For the text-containing cell, return its midpoint in [X, Y] coordinate format. 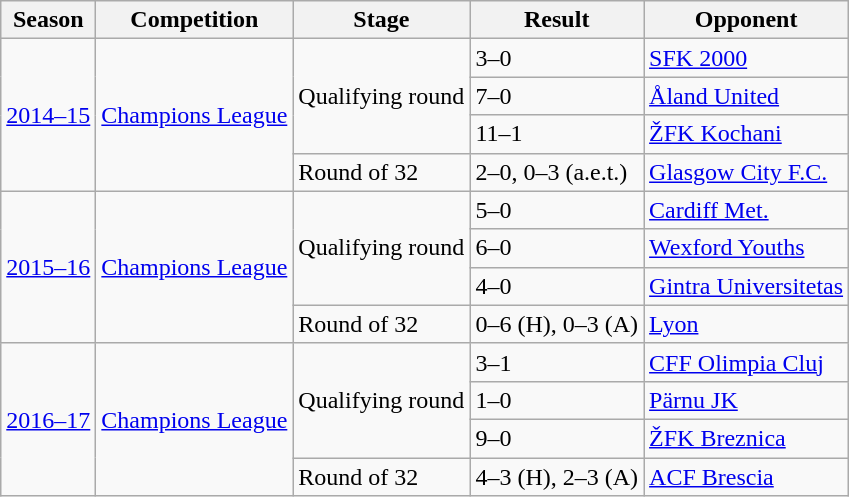
6–0 [557, 248]
Stage [382, 20]
CFF Olimpia Cluj [746, 362]
ACF Brescia [746, 477]
0–6 (H), 0–3 (A) [557, 324]
ŽFK Kochani [746, 134]
11–1 [557, 134]
Result [557, 20]
Åland United [746, 96]
3–0 [557, 58]
3–1 [557, 362]
Lyon [746, 324]
1–0 [557, 400]
7–0 [557, 96]
2–0, 0–3 (a.e.t.) [557, 172]
2014–15 [48, 115]
9–0 [557, 438]
Competition [194, 20]
5–0 [557, 210]
4–0 [557, 286]
2015–16 [48, 267]
Gintra Universitetas [746, 286]
Pärnu JK [746, 400]
SFK 2000 [746, 58]
4–3 (H), 2–3 (A) [557, 477]
Season [48, 20]
Wexford Youths [746, 248]
Cardiff Met. [746, 210]
Glasgow City F.C. [746, 172]
2016–17 [48, 419]
ŽFK Breznica [746, 438]
Opponent [746, 20]
